Find where the given text appears and provide that cell's center as [X, Y] coordinate. 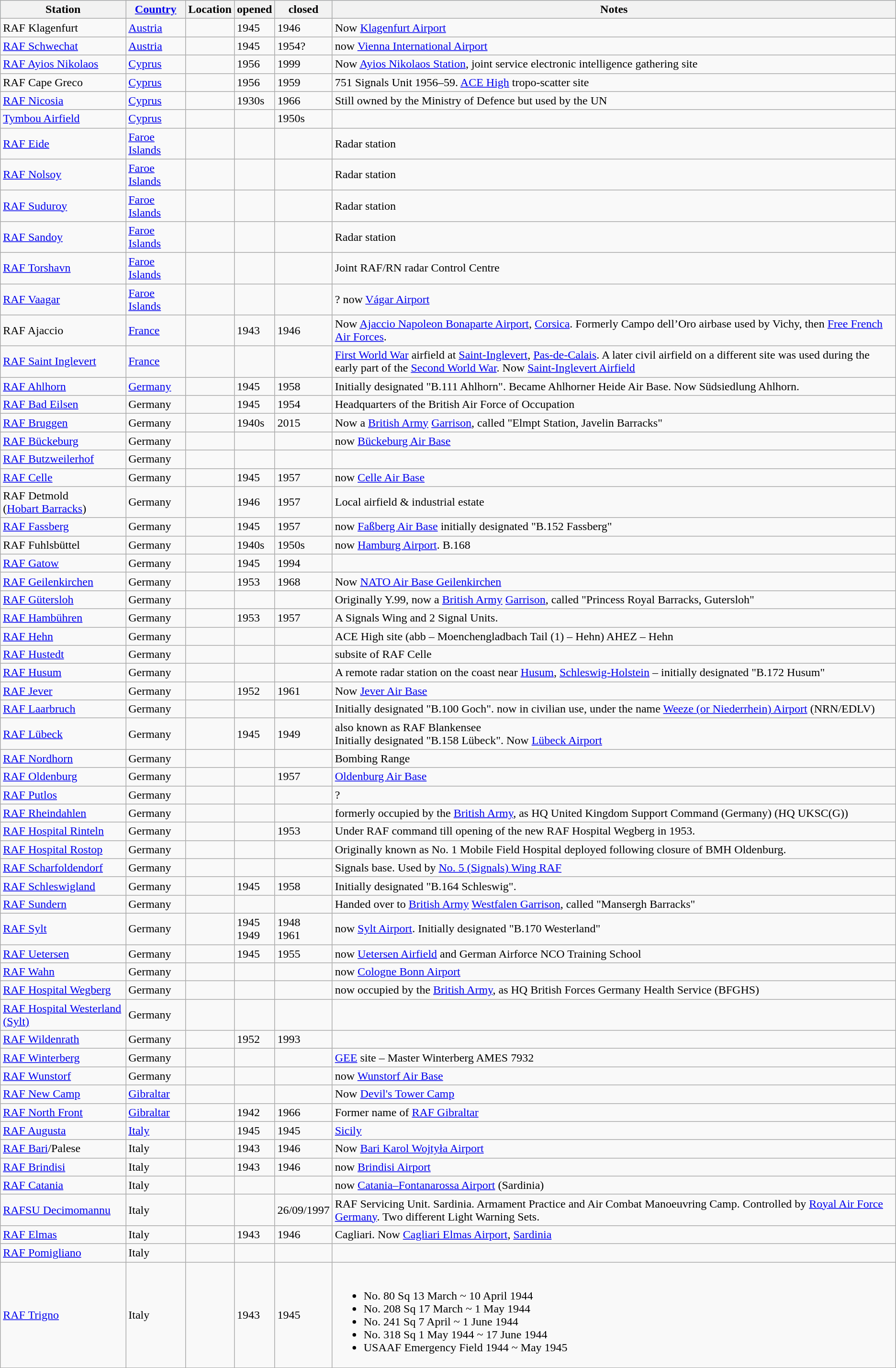
RAF Sylt [63, 929]
RAF Hehn [63, 636]
RAF Hospital Rostop [63, 849]
RAF Uetersen [63, 953]
now Vienna International Airport [614, 46]
now Bückeburg Air Base [614, 441]
1959 [303, 82]
1993 [303, 1040]
RAF Gütersloh [63, 599]
RAF Gatow [63, 563]
Former name of RAF Gibraltar [614, 1112]
RAF Torshavn [63, 268]
RAF Sandoy [63, 237]
RAF Ajaccio [63, 330]
now occupied by the British Army, as HQ British Forces Germany Health Service (BFGHS) [614, 990]
GEE site – Master Winterberg AMES 7932 [614, 1058]
RAF Hospital Rinteln [63, 831]
RAF Schwechat [63, 46]
19481961 [303, 929]
Oldenburg Air Base [614, 777]
RAF Sundern [63, 904]
RAF Rheindahlen [63, 813]
1999 [303, 64]
Location [210, 10]
now Brindisi Airport [614, 1167]
RAF Putlos [63, 795]
opened [254, 10]
26/09/1997 [303, 1210]
RAF Elmas [63, 1234]
19451949 [254, 929]
RAF Nicosia [63, 101]
now Hamburg Airport. B.168 [614, 545]
Initially designated "B.164 Schleswig". [614, 886]
RAF Wildenrath [63, 1040]
? now Vágar Airport [614, 299]
Station [63, 10]
Notes [614, 10]
RAF Lübeck [63, 734]
RAF Hospital Westerland (Sylt) [63, 1015]
RAF New Camp [63, 1094]
RAF Fuhlsbüttel [63, 545]
Still owned by the Ministry of Defence but used by the UN [614, 101]
RAF Hospital Wegberg [63, 990]
RAF Schleswigland [63, 886]
Initially designated "B.111 Ahlhorn". Became Ahlhorner Heide Air Base. Now Südsiedlung Ahlhorn. [614, 386]
RAF Eide [63, 144]
RAF Scharfoldendorf [63, 868]
Now Devil's Tower Camp [614, 1094]
Now Bari Karol Wojtyła Airport [614, 1149]
Now a British Army Garrison, called "Elmpt Station, Javelin Barracks" [614, 423]
RAF Vaagar [63, 299]
now Catania–Fontanarossa Airport (Sardinia) [614, 1185]
Country [156, 10]
RAF Cape Greco [63, 82]
1955 [303, 953]
RAF Ahlhorn [63, 386]
Cagliari. Now Cagliari Elmas Airport, Sardinia [614, 1234]
RAF Saint Inglevert [63, 362]
RAF Ayios Nikolaos [63, 64]
RAF Suduroy [63, 206]
RAF Brindisi [63, 1167]
formerly occupied by the British Army, as HQ United Kingdom Support Command (Germany) (HQ UKSC(G)) [614, 813]
RAF Bari/Palese [63, 1149]
now Cologne Bonn Airport [614, 972]
closed [303, 10]
RAF Catania [63, 1185]
1949 [303, 734]
Now Ayios Nikolaos Station, joint service electronic intelligence gathering site [614, 64]
Signals base. Used by No. 5 (Signals) Wing RAF [614, 868]
now Sylt Airport. Initially designated "B.170 Westerland" [614, 929]
1930s [254, 101]
1961 [303, 691]
now Uetersen Airfield and German Airforce NCO Training School [614, 953]
RAF Hambühren [63, 618]
A remote radar station on the coast near Husum, Schleswig-Holstein – initially designated "B.172 Husum" [614, 673]
RAFSU Decimomannu [63, 1210]
Now Jever Air Base [614, 691]
RAF Trigno [63, 1315]
RAF Hustedt [63, 655]
1968 [303, 581]
? [614, 795]
RAF Husum [63, 673]
1994 [303, 563]
RAF Geilenkirchen [63, 581]
also known as RAF BlankenseeInitially designated "B.158 Lübeck". Now Lübeck Airport [614, 734]
RAF Fassberg [63, 527]
1954 [303, 405]
RAF North Front [63, 1112]
751 Signals Unit 1956–59. ACE High tropo-scatter site [614, 82]
1954? [303, 46]
Now Ajaccio Napoleon Bonaparte Airport, Corsica. Formerly Campo dell’Oro airbase used by Vichy, then Free French Air Forces. [614, 330]
Headquarters of the British Air Force of Occupation [614, 405]
ACE High site (abb – Moenchengladbach Tail (1) – Hehn) AHEZ – Hehn [614, 636]
RAF Klagenfurt [63, 28]
Joint RAF/RN radar Control Centre [614, 268]
Now NATO Air Base Geilenkirchen [614, 581]
Handed over to British Army Westfalen Garrison, called "Mansergh Barracks" [614, 904]
RAF Bückeburg [63, 441]
Under RAF command till opening of the new RAF Hospital Wegberg in 1953. [614, 831]
Originally Y.99, now a British Army Garrison, called "Princess Royal Barracks, Gutersloh" [614, 599]
Initially designated "B.100 Goch". now in civilian use, under the name Weeze (or Niederrhein) Airport (NRN/EDLV) [614, 709]
RAF Nordhorn [63, 758]
Sicily [614, 1131]
RAF Laarbruch [63, 709]
RAF Augusta [63, 1131]
Originally known as No. 1 Mobile Field Hospital deployed following closure of BMH Oldenburg. [614, 849]
RAF Winterberg [63, 1058]
RAF Jever [63, 691]
subsite of RAF Celle [614, 655]
Tymbou Airfield [63, 119]
RAF Nolsoy [63, 174]
RAF Butzweilerhof [63, 459]
Bombing Range [614, 758]
RAF Celle [63, 477]
RAF Bad Eilsen [63, 405]
RAF Bruggen [63, 423]
RAF Pomigliano [63, 1253]
RAF Oldenburg [63, 777]
2015 [303, 423]
RAF Wunstorf [63, 1076]
Now Klagenfurt Airport [614, 28]
Local airfield & industrial estate [614, 502]
1942 [254, 1112]
now Wunstorf Air Base [614, 1076]
RAF Detmold(Hobart Barracks) [63, 502]
now Faßberg Air Base initially designated "B.152 Fassberg" [614, 527]
A Signals Wing and 2 Signal Units. [614, 618]
RAF Wahn [63, 972]
now Celle Air Base [614, 477]
